Determine the (x, y) coordinate at the center of the cell enclosing the given text.  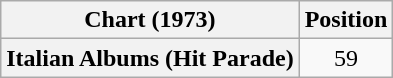
Chart (1973) (150, 20)
59 (346, 58)
Position (346, 20)
Italian Albums (Hit Parade) (150, 58)
